Return (X, Y) of the center of cell containing provided text 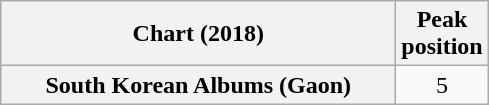
Chart (2018) (198, 34)
Peakposition (442, 34)
South Korean Albums (Gaon) (198, 85)
5 (442, 85)
